Return the [X, Y] coordinate for the center point of the cell that contains the specified text.  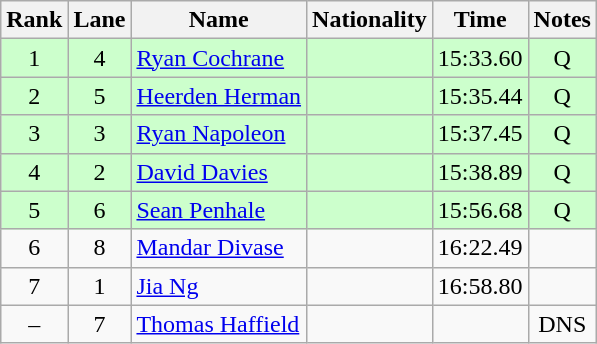
Lane [100, 20]
15:33.60 [480, 58]
8 [100, 248]
Time [480, 20]
Sean Penhale [219, 210]
Notes [562, 20]
DNS [562, 324]
15:35.44 [480, 96]
16:58.80 [480, 286]
Ryan Napoleon [219, 134]
– [34, 324]
Thomas Haffield [219, 324]
Heerden Herman [219, 96]
15:38.89 [480, 172]
Nationality [370, 20]
Mandar Divase [219, 248]
15:37.45 [480, 134]
Rank [34, 20]
David Davies [219, 172]
15:56.68 [480, 210]
16:22.49 [480, 248]
Name [219, 20]
Jia Ng [219, 286]
Ryan Cochrane [219, 58]
